Search for the cell housing the specified text and yield its (x, y) center coordinate. 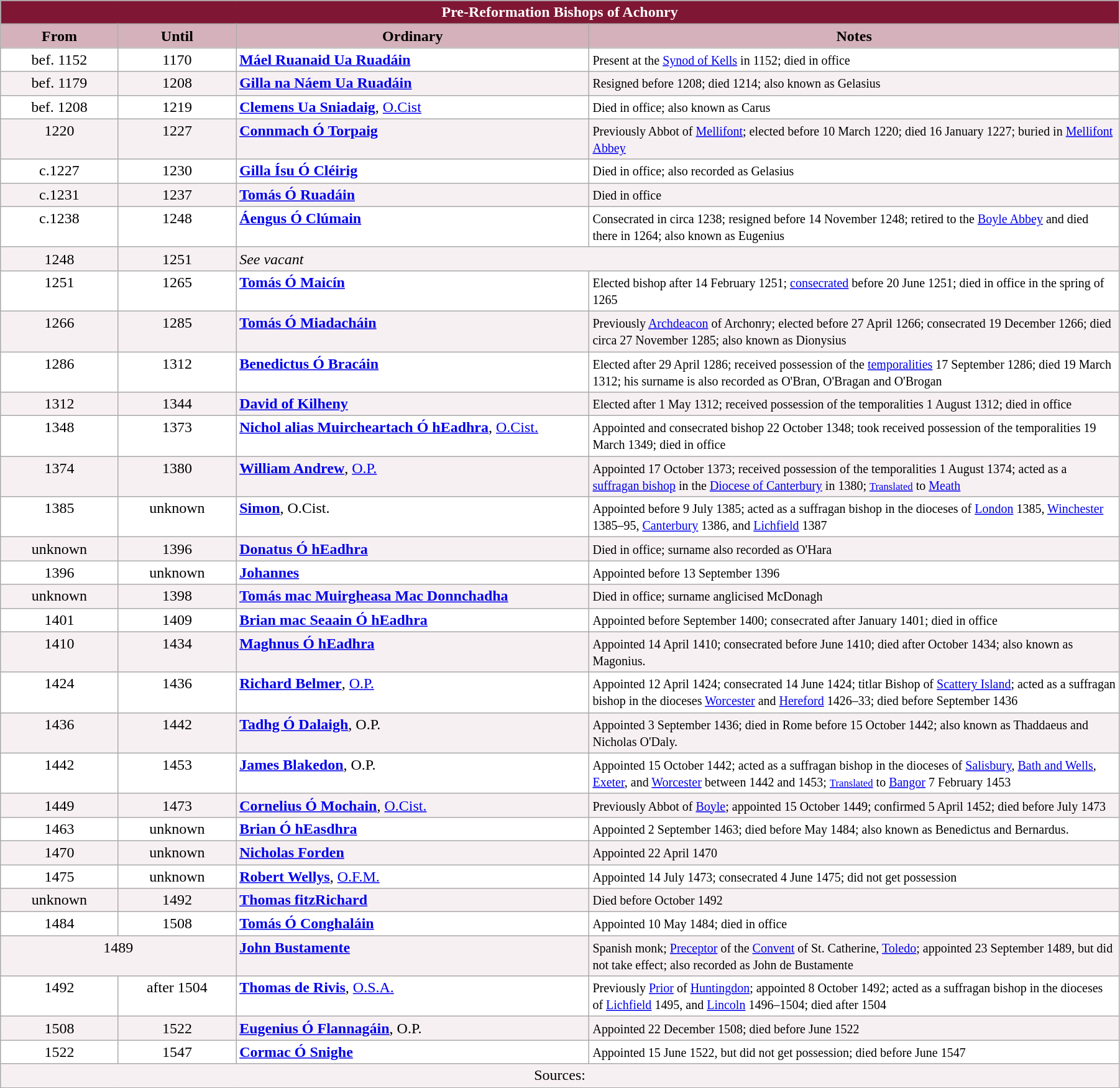
bef. 1179 (60, 83)
Nichol alias Muircheartach Ó hEadhra, O.Cist. (413, 436)
Appointed before 9 July 1385; acted as a suffragan bishop in the dioceses of London 1385, Winchester 1385–95, Canterbury 1386, and Lichfield 1387 (854, 517)
after 1504 (177, 996)
Appointed 3 September 1436; died in Rome before 15 October 1442; also known as Thaddaeus and Nicholas O'Daly. (854, 732)
Donatus Ó hEadhra (413, 549)
Died in office; surname also recorded as O'Hara (854, 549)
Brian mac Seaain Ó hEadhra (413, 620)
From (60, 36)
1227 (177, 139)
Appointed 2 September 1463; died before May 1484; also known as Benedictus and Bernardus. (854, 829)
1373 (177, 436)
Appointed 15 June 1522, but did not get possession; died before June 1547 (854, 1052)
Sources: (560, 1076)
Notes (854, 36)
Ordinary (413, 36)
Previously Abbot of Boyle; appointed 15 October 1449; confirmed 5 April 1452; died before July 1473 (854, 805)
1237 (177, 195)
Elected bishop after 14 February 1251; consecrated before 20 June 1251; died in office in the spring of 1265 (854, 291)
Previously Archdeacon of Archonry; elected before 27 April 1266; consecrated 19 December 1266; died circa 27 November 1285; also known as Dionysius (854, 331)
Tomás Ó Ruadáin (413, 195)
Robert Wellys, O.F.M. (413, 876)
Elected after 1 May 1312; received possession of the temporalities 1 August 1312; died in office (854, 404)
Brian Ó hEasdhra (413, 829)
Appointed 14 July 1473; consecrated 4 June 1475; did not get possession (854, 876)
Connmach Ó Torpaig (413, 139)
1398 (177, 596)
1475 (60, 876)
Appointed before September 1400; consecrated after January 1401; died in office (854, 620)
1374 (60, 476)
c.1238 (60, 226)
1265 (177, 291)
Died in office; also recorded as Gelasius (854, 171)
1208 (177, 83)
Benedictus Ó Bracáin (413, 372)
Simon, O.Cist. (413, 517)
Tomás Ó Miadacháin (413, 331)
c.1231 (60, 195)
Richard Belmer, O.P. (413, 693)
bef. 1208 (60, 107)
Tadhg Ó Dalaigh, O.P. (413, 732)
Clemens Ua Sniadaig, O.Cist (413, 107)
Máel Ruanaid Ua Ruadáin (413, 60)
1401 (60, 620)
Eugenius Ó Flannagáin, O.P. (413, 1028)
David of Kilheny (413, 404)
Until (177, 36)
1380 (177, 476)
Died in office (854, 195)
1266 (60, 331)
Maghnus Ó hEadhra (413, 652)
Cornelius Ó Mochain, O.Cist. (413, 805)
1434 (177, 652)
Thomas de Rivis, O.S.A. (413, 996)
Appointed before 13 September 1396 (854, 573)
Gilla na Náem Ua Ruadáin (413, 83)
Pre-Reformation Bishops of Achonry (560, 12)
Died in office; surname anglicised McDonagh (854, 596)
Died in office; also known as Carus (854, 107)
Previously Abbot of Mellifont; elected before 10 March 1220; died 16 January 1227; buried in Mellifont Abbey (854, 139)
Resigned before 1208; died 1214; also known as Gelasius (854, 83)
Died before October 1492 (854, 900)
James Blakedon, O.P. (413, 773)
William Andrew, O.P. (413, 476)
Johannes (413, 573)
Tomás Ó Conghaláin (413, 924)
1547 (177, 1052)
1285 (177, 331)
1463 (60, 829)
Appointed 10 May 1484; died in office (854, 924)
1409 (177, 620)
1473 (177, 805)
Appointed 14 April 1410; consecrated before June 1410; died after October 1434; also known as Magonius. (854, 652)
Gilla Ísu Ó Cléirig (413, 171)
bef. 1152 (60, 60)
1385 (60, 517)
Present at the Synod of Kells in 1152; died in office (854, 60)
Cormac Ó Snighe (413, 1052)
1170 (177, 60)
1220 (60, 139)
Consecrated in circa 1238; resigned before 14 November 1248; retired to the Boyle Abbey and died there in 1264; also known as Eugenius (854, 226)
1286 (60, 372)
1449 (60, 805)
1484 (60, 924)
1489 (118, 956)
1348 (60, 436)
Appointed 22 December 1508; died before June 1522 (854, 1028)
Appointed 22 April 1470 (854, 852)
Thomas fitzRichard (413, 900)
Nicholas Forden (413, 852)
1219 (177, 107)
John Bustamente (413, 956)
1230 (177, 171)
See vacant (677, 259)
1410 (60, 652)
1424 (60, 693)
Tomás mac Muirgheasa Mac Donnchadha (413, 596)
c.1227 (60, 171)
Appointed and consecrated bishop 22 October 1348; took received possession of the temporalities 19 March 1349; died in office (854, 436)
1453 (177, 773)
Tomás Ó Maicín (413, 291)
Áengus Ó Clúmain (413, 226)
1470 (60, 852)
1344 (177, 404)
